Provide the [X, Y] coordinate of the cell's center where the given text is located.  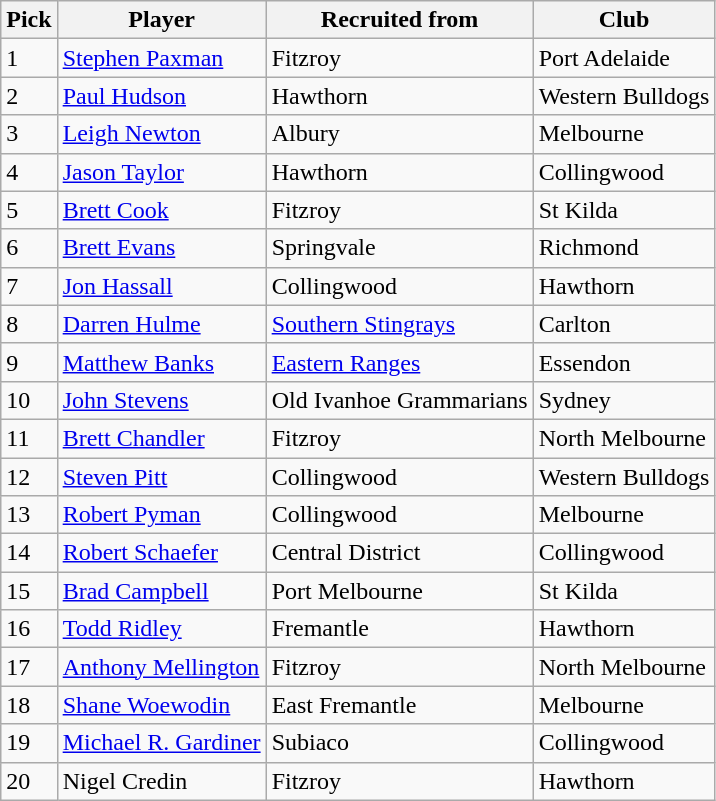
Brett Chandler [162, 438]
John Stevens [162, 400]
Subiaco [400, 743]
Eastern Ranges [400, 362]
Brett Evans [162, 248]
11 [29, 438]
20 [29, 781]
Leigh Newton [162, 134]
10 [29, 400]
Port Adelaide [624, 58]
Anthony Mellington [162, 667]
Central District [400, 553]
5 [29, 210]
16 [29, 629]
Essendon [624, 362]
Club [624, 20]
2 [29, 96]
3 [29, 134]
Jason Taylor [162, 172]
Sydney [624, 400]
Port Melbourne [400, 591]
Old Ivanhoe Grammarians [400, 400]
Carlton [624, 324]
4 [29, 172]
17 [29, 667]
Brad Campbell [162, 591]
Player [162, 20]
East Fremantle [400, 705]
Stephen Paxman [162, 58]
Springvale [400, 248]
13 [29, 515]
18 [29, 705]
Brett Cook [162, 210]
1 [29, 58]
Richmond [624, 248]
Shane Woewodin [162, 705]
Jon Hassall [162, 286]
Southern Stingrays [400, 324]
Matthew Banks [162, 362]
6 [29, 248]
15 [29, 591]
Steven Pitt [162, 477]
Michael R. Gardiner [162, 743]
Robert Schaefer [162, 553]
8 [29, 324]
Todd Ridley [162, 629]
7 [29, 286]
9 [29, 362]
Paul Hudson [162, 96]
12 [29, 477]
Robert Pyman [162, 515]
Nigel Credin [162, 781]
14 [29, 553]
Darren Hulme [162, 324]
19 [29, 743]
Pick [29, 20]
Fremantle [400, 629]
Recruited from [400, 20]
Albury [400, 134]
